Detect which cell encompasses the target text, then output its [x, y] center coordinate. 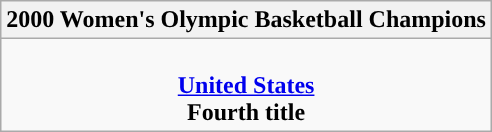
2000 Women's Olympic Basketball Champions [246, 20]
United States Fourth title [246, 85]
